Determine the (x, y) coordinate at the center of the cell enclosing the given text.  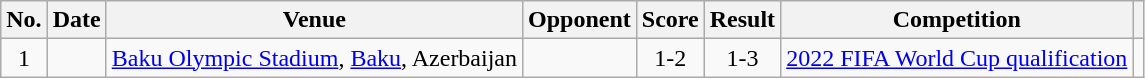
1-2 (670, 58)
Result (742, 20)
Baku Olympic Stadium, Baku, Azerbaijan (314, 58)
Venue (314, 20)
Opponent (580, 20)
No. (24, 20)
1-3 (742, 58)
Score (670, 20)
2022 FIFA World Cup qualification (957, 58)
1 (24, 58)
Date (76, 20)
Competition (957, 20)
